Return the [x, y] coordinate for the center point of the cell that contains the specified text.  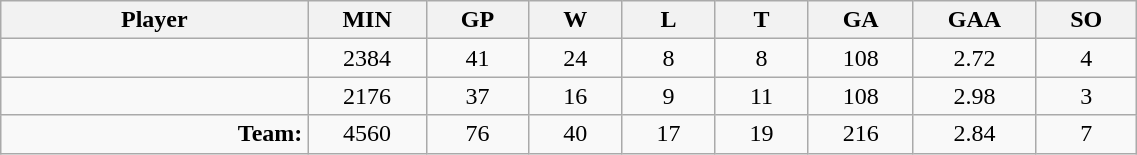
GP [477, 20]
2176 [367, 96]
24 [576, 58]
19 [762, 134]
Player [154, 20]
SO [1086, 20]
37 [477, 96]
GAA [974, 20]
41 [477, 58]
3 [1086, 96]
4560 [367, 134]
GA [860, 20]
7 [1086, 134]
2.72 [974, 58]
9 [668, 96]
T [762, 20]
2.98 [974, 96]
L [668, 20]
40 [576, 134]
2384 [367, 58]
216 [860, 134]
76 [477, 134]
W [576, 20]
4 [1086, 58]
17 [668, 134]
2.84 [974, 134]
16 [576, 96]
MIN [367, 20]
11 [762, 96]
Team: [154, 134]
